Extract the (X, Y) coordinate from the center of the cell holding the provided text.  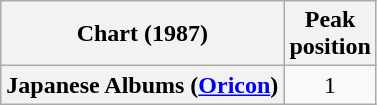
Chart (1987) (142, 34)
1 (330, 85)
Japanese Albums (Oricon) (142, 85)
Peak position (330, 34)
